Return [x, y] of the center of cell containing provided text 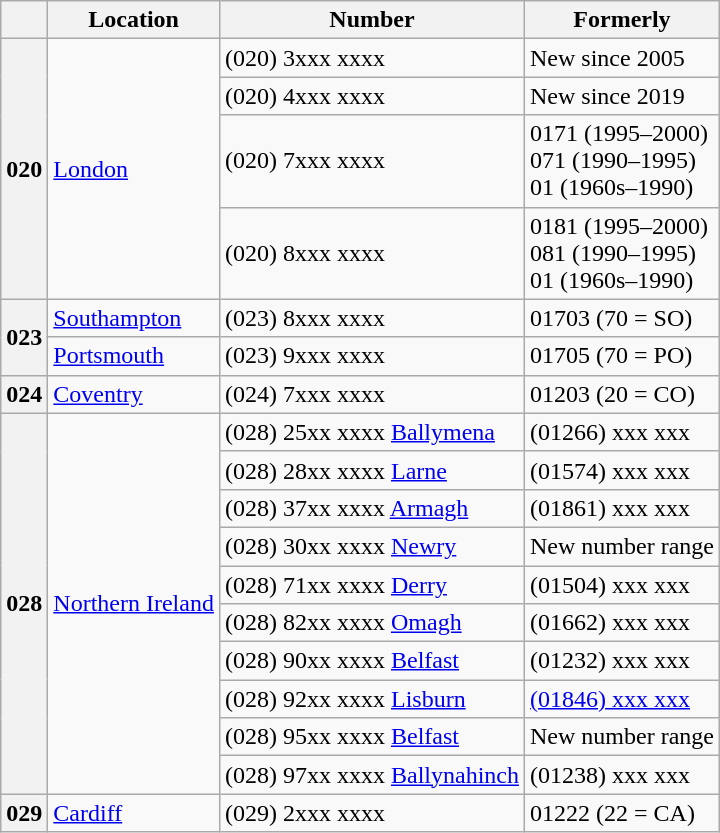
(020) 7xxx xxxx [372, 161]
023 [24, 337]
Northern Ireland [134, 604]
(028) 30xx xxxx Newry [372, 546]
(01861) xxx xxx [622, 508]
(023) 9xxx xxxx [372, 356]
London [134, 169]
New since 2005 [622, 58]
(01662) xxx xxx [622, 623]
028 [24, 604]
(028) 37xx xxxx Armagh [372, 508]
(028) 92xx xxxx Lisburn [372, 699]
(028) 25xx xxxx Ballymena [372, 432]
(028) 95xx xxxx Belfast [372, 737]
(028) 28xx xxxx Larne [372, 470]
(024) 7xxx xxxx [372, 394]
01222 (22 = CA) [622, 813]
(020) 3xxx xxxx [372, 58]
(01504) xxx xxx [622, 585]
020 [24, 169]
0181 (1995–2000)081 (1990–1995)01 (1960s–1990) [622, 253]
Cardiff [134, 813]
Portsmouth [134, 356]
(029) 2xxx xxxx [372, 813]
New since 2019 [622, 96]
01203 (20 = CO) [622, 394]
Location [134, 20]
(023) 8xxx xxxx [372, 318]
024 [24, 394]
Southampton [134, 318]
Coventry [134, 394]
(01232) xxx xxx [622, 661]
029 [24, 813]
(01574) xxx xxx [622, 470]
(01266) xxx xxx [622, 432]
(028) 71xx xxxx Derry [372, 585]
Number [372, 20]
Formerly [622, 20]
(028) 90xx xxxx Belfast [372, 661]
(020) 8xxx xxxx [372, 253]
(028) 82xx xxxx Omagh [372, 623]
01703 (70 = SO) [622, 318]
(028) 97xx xxxx Ballynahinch [372, 775]
(01238) xxx xxx [622, 775]
(01846) xxx xxx [622, 699]
01705 (70 = PO) [622, 356]
0171 (1995–2000)071 (1990–1995)01 (1960s–1990) [622, 161]
(020) 4xxx xxxx [372, 96]
